Provide the (x, y) coordinate of the cell's center where the given text is located.  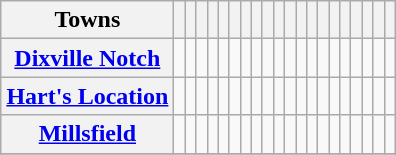
Towns (88, 20)
Millsfield (88, 134)
Dixville Notch (88, 58)
Hart's Location (88, 96)
